Pinpoint the cell where the given text exists, returning its (X, Y) midpoint coordinate. 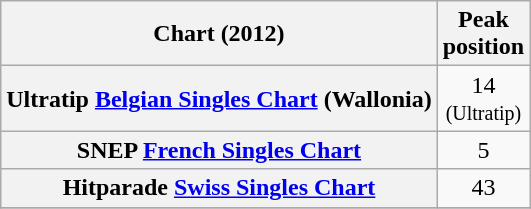
SNEP French Singles Chart (219, 150)
Chart (2012) (219, 34)
Hitparade Swiss Singles Chart (219, 188)
Peakposition (483, 34)
43 (483, 188)
14 (Ultratip) (483, 98)
5 (483, 150)
Ultratip Belgian Singles Chart (Wallonia) (219, 98)
